Search for the cell housing the specified text and yield its [x, y] center coordinate. 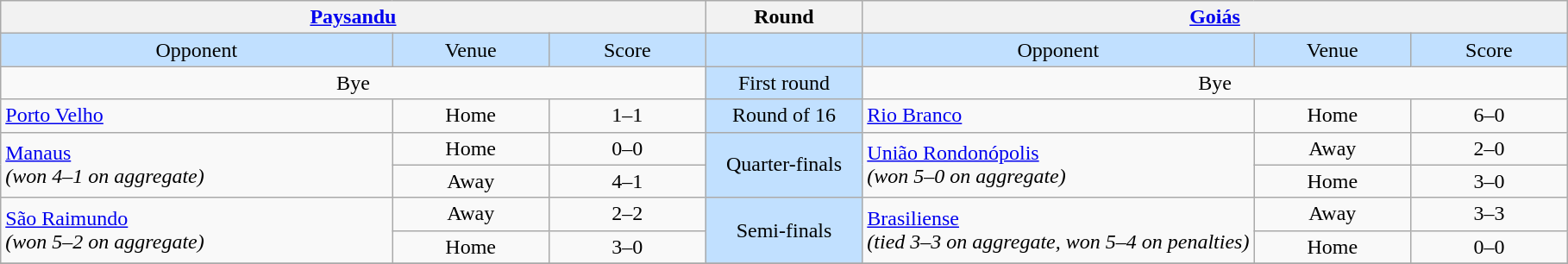
Goiás [1214, 17]
Round of 16 [784, 116]
2–2 [628, 214]
Rio Branco [1058, 116]
1–1 [628, 116]
Brasiliense(tied 3–3 on aggregate, won 5–4 on penalties) [1058, 230]
6–0 [1490, 116]
2–0 [1490, 148]
First round [784, 83]
4–1 [628, 181]
Paysandu [354, 17]
3–3 [1490, 214]
União Rondonópolis(won 5–0 on aggregate) [1058, 165]
Round [784, 17]
Quarter-finals [784, 165]
Manaus(won 4–1 on aggregate) [197, 165]
Semi-finals [784, 230]
São Raimundo(won 5–2 on aggregate) [197, 230]
Porto Velho [197, 116]
